Locate the cell with the specified text and output its (X, Y) center coordinate. 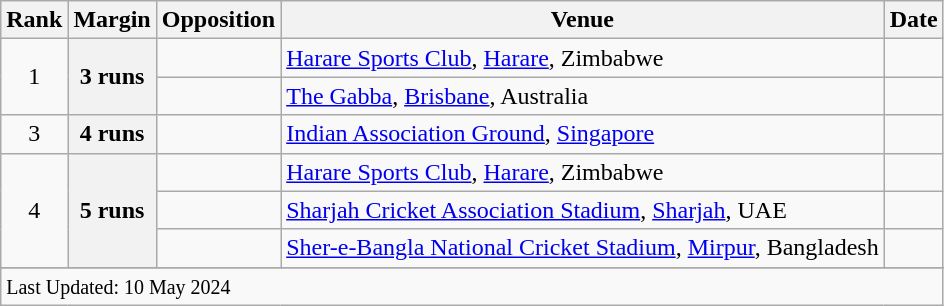
The Gabba, Brisbane, Australia (582, 96)
Margin (112, 20)
Opposition (218, 20)
5 runs (112, 210)
4 runs (112, 134)
Indian Association Ground, Singapore (582, 134)
Sharjah Cricket Association Stadium, Sharjah, UAE (582, 210)
3 (34, 134)
Last Updated: 10 May 2024 (472, 286)
Sher-e-Bangla National Cricket Stadium, Mirpur, Bangladesh (582, 248)
Date (914, 20)
3 runs (112, 77)
Venue (582, 20)
Rank (34, 20)
1 (34, 77)
4 (34, 210)
